Search for the cell housing the specified text and yield its [x, y] center coordinate. 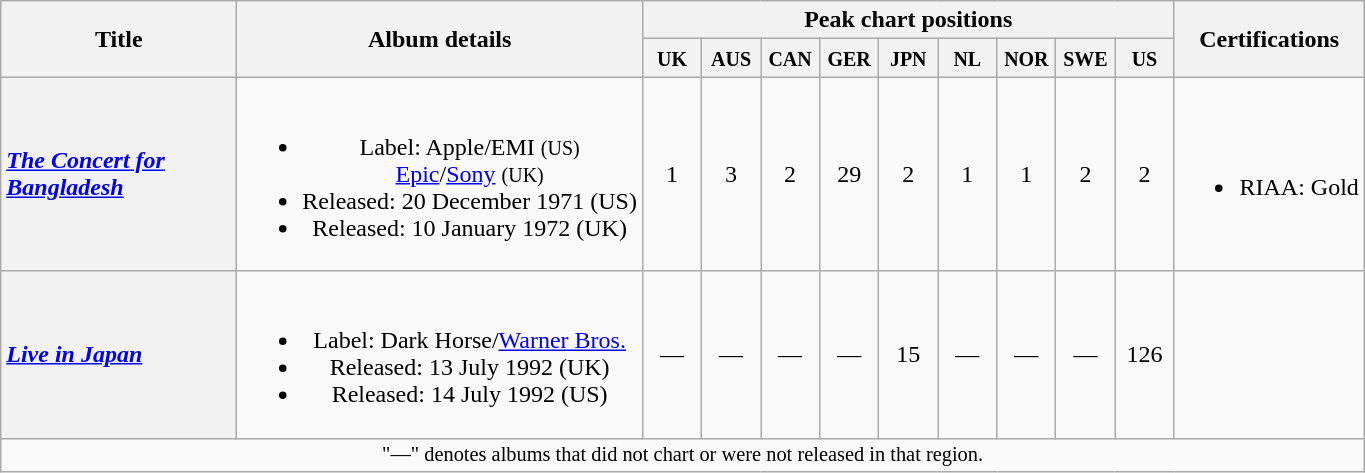
126 [1144, 354]
Label: Dark Horse/Warner Bros.Released: 13 July 1992 (UK)Released: 14 July 1992 (US) [440, 354]
SWE [1086, 58]
UK [672, 58]
US [1144, 58]
AUS [732, 58]
JPN [908, 58]
15 [908, 354]
The Concert for Bangladesh [119, 174]
Peak chart positions [908, 20]
GER [850, 58]
Label: Apple/EMI (US)Epic/Sony (UK)Released: 20 December 1971 (US)Released: 10 January 1972 (UK) [440, 174]
Certifications [1269, 39]
Album details [440, 39]
Title [119, 39]
RIAA: Gold [1269, 174]
NOR [1026, 58]
CAN [790, 58]
29 [850, 174]
3 [732, 174]
Live in Japan [119, 354]
"—" denotes albums that did not chart or were not released in that region. [683, 455]
NL [968, 58]
